Extract the [X, Y] coordinate from the center of the cell holding the provided text.  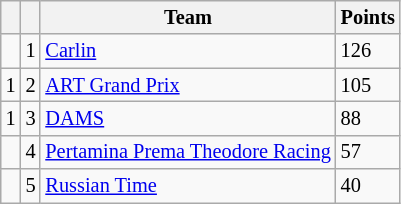
126 [368, 51]
Points [368, 17]
DAMS [188, 118]
Team [188, 17]
88 [368, 118]
Carlin [188, 51]
105 [368, 85]
ART Grand Prix [188, 85]
3 [31, 118]
4 [31, 152]
2 [31, 85]
5 [31, 186]
Pertamina Prema Theodore Racing [188, 152]
57 [368, 152]
Russian Time [188, 186]
40 [368, 186]
